Find where the given text appears and provide that cell's center as [X, Y] coordinate. 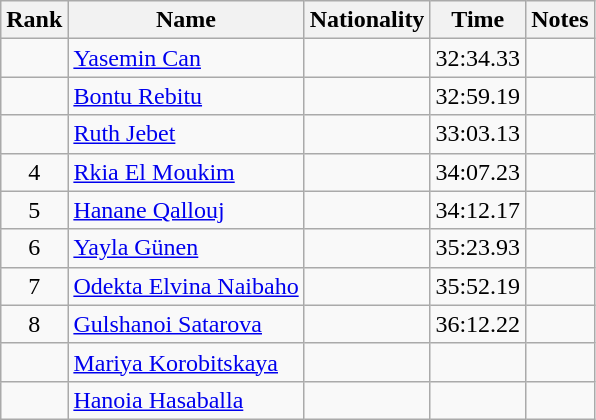
Odekta Elvina Naibaho [186, 286]
Hanoia Hasaballa [186, 400]
32:59.19 [478, 96]
Nationality [367, 20]
Rkia El Moukim [186, 172]
8 [34, 324]
Notes [560, 20]
7 [34, 286]
5 [34, 210]
35:52.19 [478, 286]
34:07.23 [478, 172]
33:03.13 [478, 134]
32:34.33 [478, 58]
6 [34, 248]
35:23.93 [478, 248]
Ruth Jebet [186, 134]
Gulshanoi Satarova [186, 324]
Yasemin Can [186, 58]
34:12.17 [478, 210]
Mariya Korobitskaya [186, 362]
Rank [34, 20]
36:12.22 [478, 324]
Hanane Qallouj [186, 210]
4 [34, 172]
Name [186, 20]
Bontu Rebitu [186, 96]
Yayla Günen [186, 248]
Time [478, 20]
